Search for the cell housing the specified text and yield its [x, y] center coordinate. 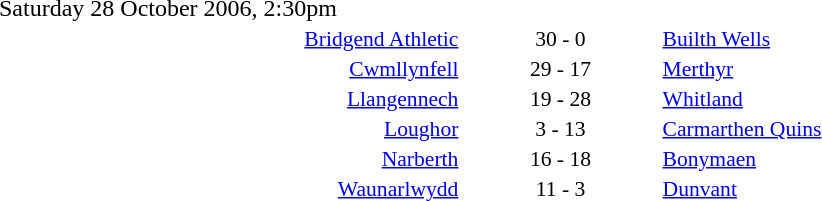
16 - 18 [560, 158]
19 - 28 [560, 98]
3 - 13 [560, 128]
30 - 0 [560, 38]
29 - 17 [560, 68]
